Locate the cell with the specified text and output its (x, y) center coordinate. 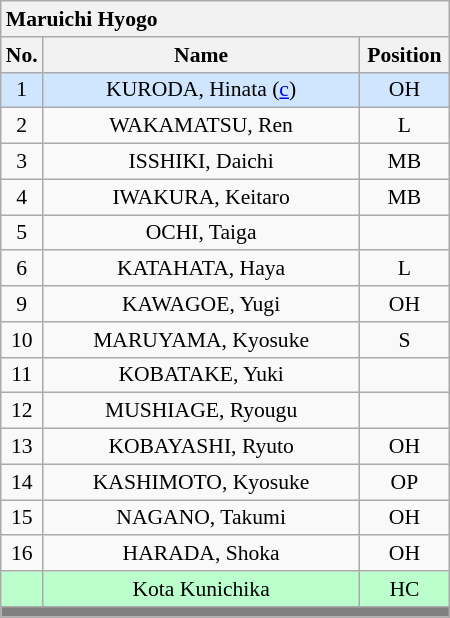
16 (22, 554)
OCHI, Taiga (202, 233)
HC (405, 589)
1 (22, 90)
Maruichi Hyogo (225, 19)
IWAKURA, Keitaro (202, 197)
Position (405, 55)
12 (22, 411)
HARADA, Shoka (202, 554)
NAGANO, Takumi (202, 518)
S (405, 340)
4 (22, 197)
MUSHIAGE, Ryougu (202, 411)
6 (22, 269)
2 (22, 126)
Kota Kunichika (202, 589)
MARUYAMA, Kyosuke (202, 340)
No. (22, 55)
KURODA, Hinata (c) (202, 90)
KOBATAKE, Yuki (202, 375)
WAKAMATSU, Ren (202, 126)
14 (22, 482)
KAWAGOE, Yugi (202, 304)
3 (22, 162)
ISSHIKI, Daichi (202, 162)
KOBAYASHI, Ryuto (202, 447)
KASHIMOTO, Kyosuke (202, 482)
11 (22, 375)
15 (22, 518)
5 (22, 233)
9 (22, 304)
OP (405, 482)
Name (202, 55)
10 (22, 340)
13 (22, 447)
KATAHATA, Haya (202, 269)
